Capture the cell that displays the provided text and extract its [X, Y] central coordinate. 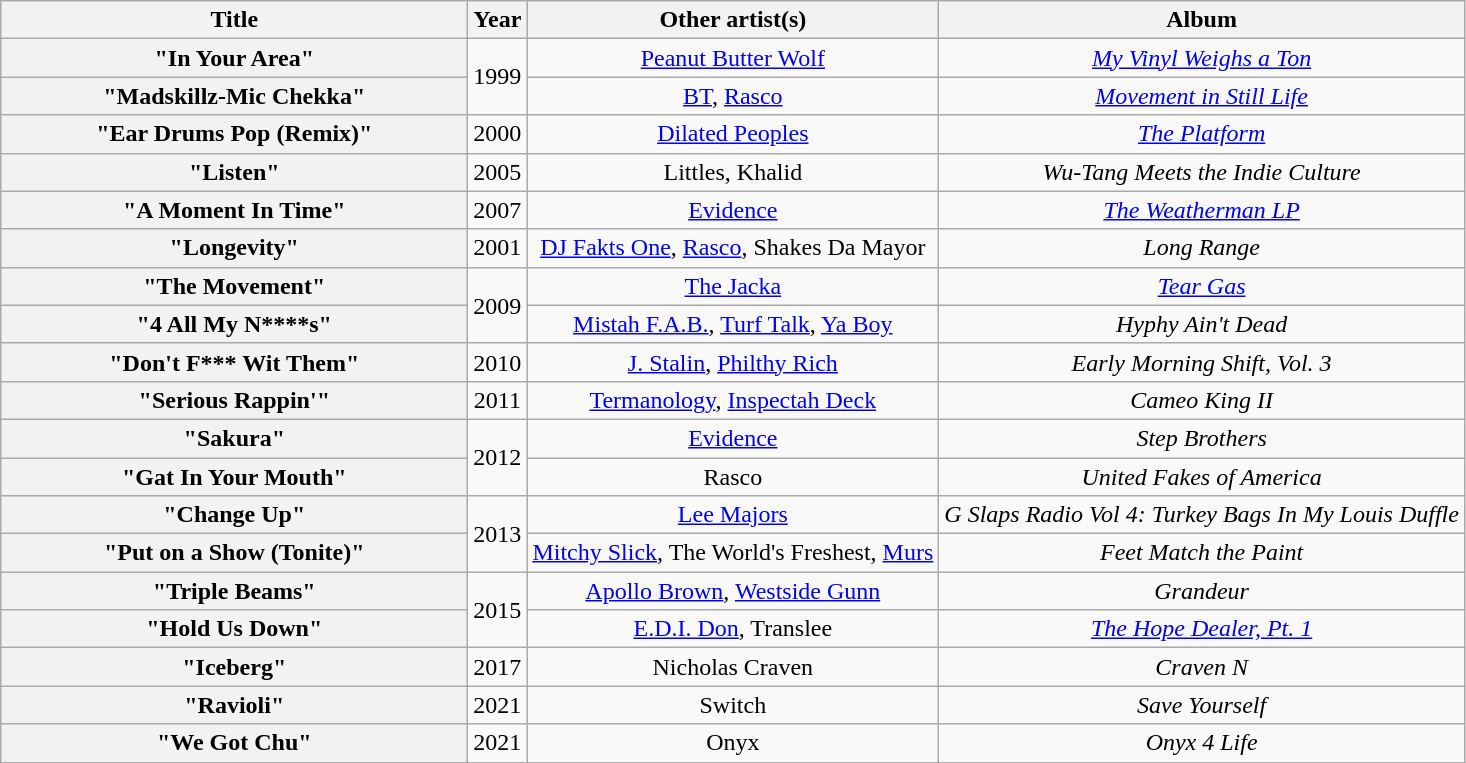
The Weatherman LP [1202, 210]
Year [498, 20]
2010 [498, 362]
Switch [733, 705]
"Hold Us Down" [234, 629]
"Put on a Show (Tonite)" [234, 553]
2017 [498, 667]
"Serious Rappin'" [234, 400]
Dilated Peoples [733, 134]
"Don't F*** Wit Them" [234, 362]
"Change Up" [234, 515]
Rasco [733, 477]
2001 [498, 248]
2013 [498, 534]
"Ear Drums Pop (Remix)" [234, 134]
G Slaps Radio Vol 4: Turkey Bags In My Louis Duffle [1202, 515]
"Longevity" [234, 248]
Mitchy Slick, The World's Freshest, Murs [733, 553]
"Ravioli" [234, 705]
Movement in Still Life [1202, 96]
My Vinyl Weighs a Ton [1202, 58]
"We Got Chu" [234, 743]
2007 [498, 210]
Nicholas Craven [733, 667]
2000 [498, 134]
Wu-Tang Meets the Indie Culture [1202, 172]
E.D.I. Don, Translee [733, 629]
DJ Fakts One, Rasco, Shakes Da Mayor [733, 248]
"In Your Area" [234, 58]
2005 [498, 172]
Feet Match the Paint [1202, 553]
Craven N [1202, 667]
"Sakura" [234, 438]
Onyx [733, 743]
"A Moment In Time" [234, 210]
Early Morning Shift, Vol. 3 [1202, 362]
"Listen" [234, 172]
Apollo Brown, Westside Gunn [733, 591]
2012 [498, 457]
Peanut Butter Wolf [733, 58]
The Platform [1202, 134]
Termanology, Inspectah Deck [733, 400]
Mistah F.A.B., Turf Talk, Ya Boy [733, 324]
Save Yourself [1202, 705]
"The Movement" [234, 286]
"Gat In Your Mouth" [234, 477]
Hyphy Ain't Dead [1202, 324]
The Hope Dealer, Pt. 1 [1202, 629]
United Fakes of America [1202, 477]
"Madskillz-Mic Chekka" [234, 96]
"Iceberg" [234, 667]
BT, Rasco [733, 96]
Onyx 4 Life [1202, 743]
Littles, Khalid [733, 172]
2011 [498, 400]
Tear Gas [1202, 286]
"Triple Beams" [234, 591]
Step Brothers [1202, 438]
Lee Majors [733, 515]
Cameo King II [1202, 400]
2009 [498, 305]
Other artist(s) [733, 20]
Long Range [1202, 248]
J. Stalin, Philthy Rich [733, 362]
Title [234, 20]
2015 [498, 610]
Album [1202, 20]
The Jacka [733, 286]
"4 All My N****s" [234, 324]
Grandeur [1202, 591]
1999 [498, 77]
